Provide the (x, y) coordinate of the cell's center where the given text is located.  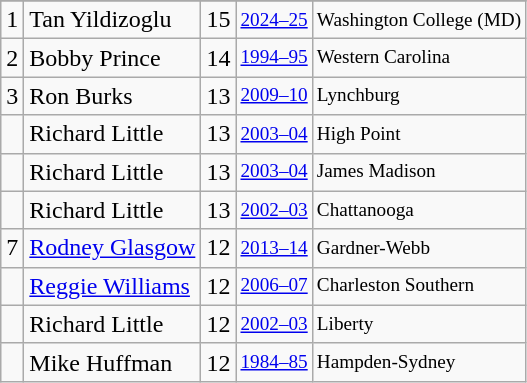
1 (12, 20)
Charleston Southern (418, 286)
Bobby Prince (112, 58)
Tan Yildizoglu (112, 20)
7 (12, 248)
High Point (418, 134)
3 (12, 96)
1994–95 (274, 58)
Mike Huffman (112, 362)
James Madison (418, 172)
2013–14 (274, 248)
Reggie Williams (112, 286)
Chattanooga (418, 210)
Lynchburg (418, 96)
Ron Burks (112, 96)
Gardner-Webb (418, 248)
2009–10 (274, 96)
Western Carolina (418, 58)
2 (12, 58)
Liberty (418, 324)
14 (218, 58)
1984–85 (274, 362)
15 (218, 20)
Washington College (MD) (418, 20)
Rodney Glasgow (112, 248)
2024–25 (274, 20)
2006–07 (274, 286)
Hampden-Sydney (418, 362)
